Pinpoint the cell where the given text exists, returning its (X, Y) midpoint coordinate. 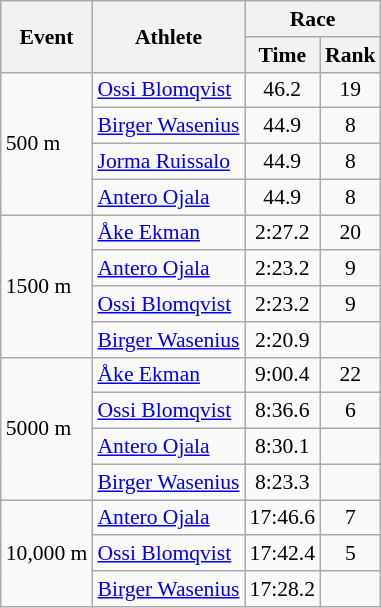
19 (350, 90)
Athlete (168, 36)
7 (350, 518)
1500 m (47, 286)
5000 m (47, 428)
20 (350, 233)
10,000 m (47, 554)
Event (47, 36)
8:36.6 (282, 411)
17:28.2 (282, 589)
8:23.3 (282, 482)
Race (313, 19)
Jorma Ruissalo (168, 162)
22 (350, 375)
5 (350, 554)
Time (282, 55)
2:20.9 (282, 340)
46.2 (282, 90)
Rank (350, 55)
17:46.6 (282, 518)
9:00.4 (282, 375)
8:30.1 (282, 447)
17:42.4 (282, 554)
500 m (47, 143)
6 (350, 411)
2:27.2 (282, 233)
